Provide the (x, y) coordinate of the cell's center where the given text is located.  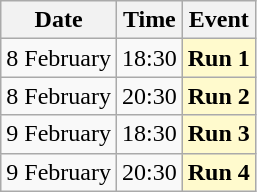
Time (149, 20)
Run 3 (218, 134)
Date (59, 20)
Run 2 (218, 96)
Run 1 (218, 58)
Run 4 (218, 172)
Event (218, 20)
